Return the (x, y) coordinate for the center point of the cell that contains the specified text.  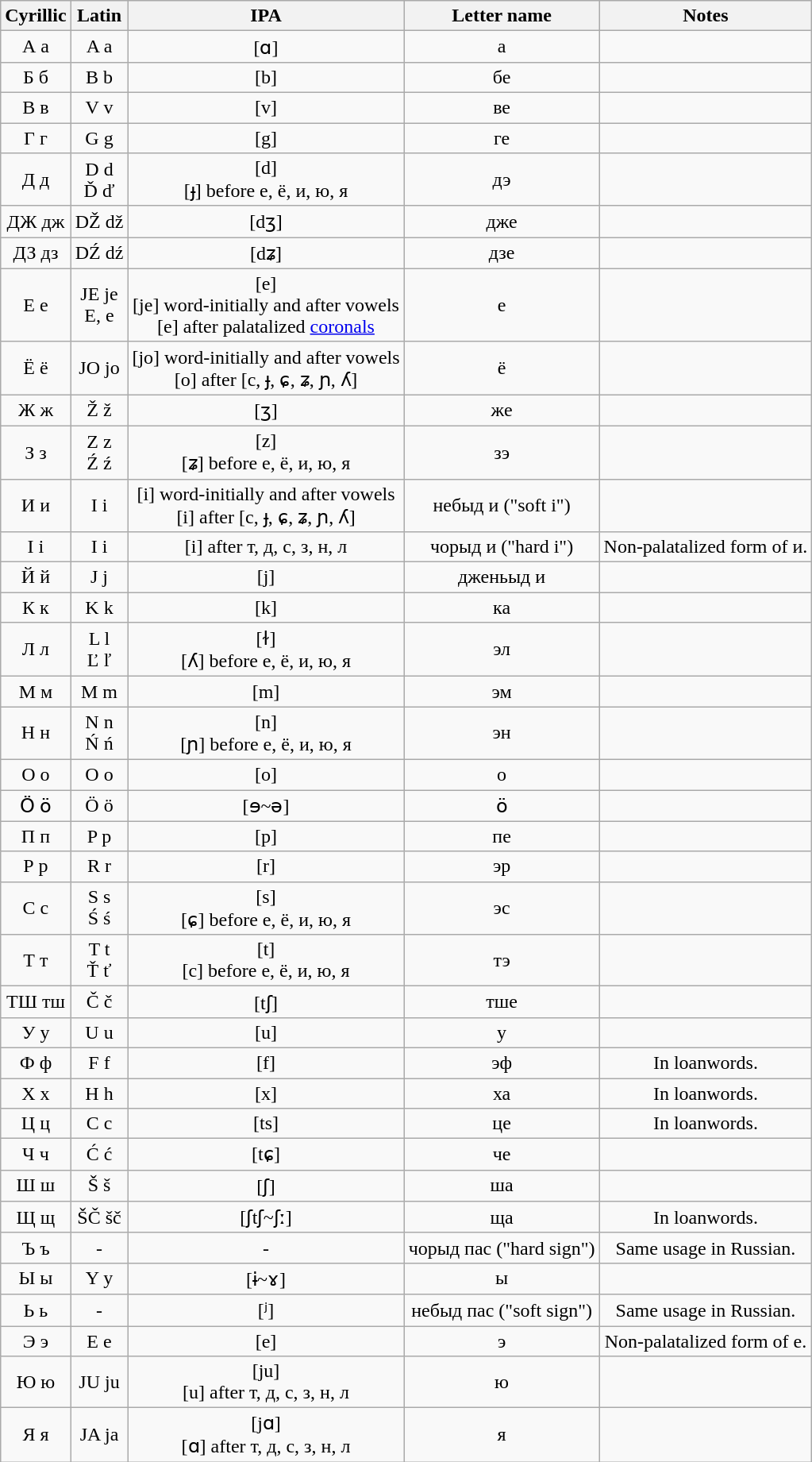
[r] (266, 866)
ха (502, 1094)
Ć ć (99, 1155)
[ʃtʃ~ʃː] (266, 1217)
Н н (36, 734)
[jo] word-initially and after vowels[o] after [c, ɟ, ɕ, ʑ, ɲ, ʎ] (266, 368)
[ʃ] (266, 1186)
[e] (266, 1341)
Е е (36, 305)
ы (502, 1279)
эм (502, 692)
же (502, 411)
Non-palatalized form of е. (706, 1341)
[k] (266, 608)
Т т (36, 961)
[g] (266, 137)
[i] word-initially and after vowels[i] after [c, ɟ, ɕ, ʑ, ɲ, ʎ] (266, 505)
чорыд пас ("hard sign") (502, 1248)
[i] after т, д, с, з, н, л (266, 547)
ŠČ šč (99, 1217)
эн (502, 734)
бе (502, 77)
А а (36, 47)
эр (502, 866)
ве (502, 107)
ша (502, 1186)
P p (99, 836)
[v] (266, 107)
дзе (502, 253)
JO jo (99, 368)
М м (36, 692)
З з (36, 453)
V v (99, 107)
дженьыд и (502, 577)
[b] (266, 77)
Р р (36, 866)
Ц ц (36, 1124)
[e][je] word-initially and after vowels[e] after palatalized coronals (266, 305)
IPA (266, 16)
це (502, 1124)
Š š (99, 1186)
эф (502, 1063)
тэ (502, 961)
Letter name (502, 16)
[dʑ] (266, 253)
С с (36, 908)
T tŤ ť (99, 961)
ге (502, 137)
дже (502, 222)
небыд пас ("soft sign") (502, 1310)
Y y (99, 1279)
У у (36, 1032)
[z][ʑ] before е, ё, и, ю, я (266, 453)
а (502, 47)
[ju][u] after т, д, с, з, н, л (266, 1382)
O o (99, 774)
зэ (502, 453)
Ы ы (36, 1279)
Č č (99, 1002)
[d][ɟ] before е, ё, и, ю, я (266, 179)
че (502, 1155)
J j (99, 577)
[ʲ] (266, 1310)
Ю ю (36, 1382)
ӧ (502, 805)
N nŃ ń (99, 734)
[dʒ] (266, 222)
тше (502, 1002)
ДЖ дж (36, 222)
[jɑ][ɑ] after т, д, с, з, н, л (266, 1435)
Б б (36, 77)
[m] (266, 692)
K k (99, 608)
Ӧ ӧ (36, 805)
В в (36, 107)
Ё ё (36, 368)
Ь ь (36, 1310)
DŹ dź (99, 253)
JU ju (99, 1382)
чорыд и ("hard i") (502, 547)
Ö ö (99, 805)
[ɨ~ɤ] (266, 1279)
M m (99, 692)
П п (36, 836)
І і (36, 547)
U u (99, 1032)
H h (99, 1094)
ДЗ дз (36, 253)
L lĽ ľ (99, 650)
Ъ ъ (36, 1248)
Cyrillic (36, 16)
[ɘ~ə] (266, 805)
JA ja (99, 1435)
C c (99, 1124)
о (502, 774)
[t][c] before е, ё, и, ю, я (266, 961)
R r (99, 866)
[x] (266, 1094)
[f] (266, 1063)
эс (502, 908)
ТШ тш (36, 1002)
Л л (36, 650)
E e (99, 1341)
S sŚ ś (99, 908)
небыд и ("soft i") (502, 505)
[tʃ] (266, 1002)
э (502, 1341)
[s][ɕ] before е, ё, и, ю, я (266, 908)
[ts] (266, 1124)
я (502, 1435)
[tɕ] (266, 1155)
[o] (266, 774)
JE jeE, e (99, 305)
D dĎ ď (99, 179)
Notes (706, 16)
О о (36, 774)
Ж ж (36, 411)
К к (36, 608)
Щ щ (36, 1217)
[n][ɲ] before е, ё, и, ю, я (266, 734)
A a (99, 47)
Z zŹ ź (99, 453)
Ž ž (99, 411)
пе (502, 836)
[ʒ] (266, 411)
[p] (266, 836)
ка (502, 608)
Э э (36, 1341)
Й й (36, 577)
[ɑ] (266, 47)
Non-palatalized form of и. (706, 547)
ё (502, 368)
B b (99, 77)
[j] (266, 577)
Г г (36, 137)
DŽ dž (99, 222)
Д д (36, 179)
Ч ч (36, 1155)
[ɫ][ʎ] before е, ё, и, ю, я (266, 650)
у (502, 1032)
ю (502, 1382)
ща (502, 1217)
е (502, 305)
дэ (502, 179)
[u] (266, 1032)
F f (99, 1063)
Ф ф (36, 1063)
Я я (36, 1435)
Latin (99, 16)
G g (99, 137)
эл (502, 650)
Х х (36, 1094)
И и (36, 505)
Ш ш (36, 1186)
